Determine the [X, Y] coordinate at the center of the cell enclosing the given text.  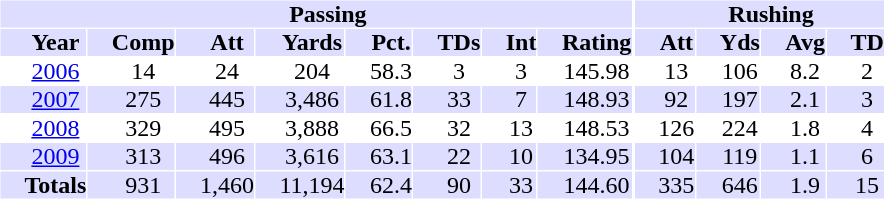
335 [664, 186]
445 [215, 100]
313 [132, 156]
66.5 [379, 128]
Yards [300, 42]
6 [854, 156]
496 [215, 156]
106 [728, 72]
Rushing [758, 14]
646 [728, 186]
2009 [43, 156]
58.3 [379, 72]
Passing [316, 14]
931 [132, 186]
10 [510, 156]
204 [300, 72]
TDs [448, 42]
134.95 [584, 156]
Yds [728, 42]
11,194 [300, 186]
4 [854, 128]
145.98 [584, 72]
22 [448, 156]
1.1 [793, 156]
Totals [43, 186]
Year [43, 42]
104 [664, 156]
2.1 [793, 100]
Comp [132, 42]
1.8 [793, 128]
3,616 [300, 156]
24 [215, 72]
144.60 [584, 186]
61.8 [379, 100]
32 [448, 128]
197 [728, 100]
TD [854, 42]
63.1 [379, 156]
7 [510, 100]
329 [132, 128]
148.53 [584, 128]
2006 [43, 72]
Rating [584, 42]
14 [132, 72]
90 [448, 186]
126 [664, 128]
3,888 [300, 128]
Pct. [379, 42]
8.2 [793, 72]
Avg [793, 42]
15 [854, 186]
62.4 [379, 186]
148.93 [584, 100]
119 [728, 156]
495 [215, 128]
1,460 [215, 186]
92 [664, 100]
2007 [43, 100]
224 [728, 128]
3,486 [300, 100]
2 [854, 72]
275 [132, 100]
Int [510, 42]
2008 [43, 128]
1.9 [793, 186]
